Find where the given text appears and provide that cell's center as [X, Y] coordinate. 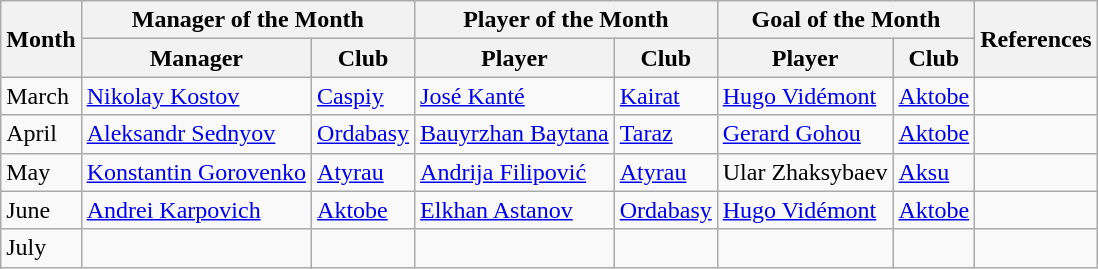
Ular Zhaksybaev [805, 172]
Manager of the Month [248, 20]
Konstantin Gorovenko [196, 172]
Month [41, 39]
Caspiy [364, 96]
José Kanté [515, 96]
March [41, 96]
Taraz [666, 134]
July [41, 248]
Kairat [666, 96]
Manager [196, 58]
Andrei Karpovich [196, 210]
Andrija Filipović [515, 172]
Gerard Gohou [805, 134]
April [41, 134]
Elkhan Astanov [515, 210]
Aksu [934, 172]
Goal of the Month [846, 20]
Bauyrzhan Baytana [515, 134]
May [41, 172]
Nikolay Kostov [196, 96]
Player of the Month [566, 20]
Aleksandr Sednyov [196, 134]
June [41, 210]
References [1036, 39]
